Provide the [X, Y] coordinate of the cell's center where the given text is located.  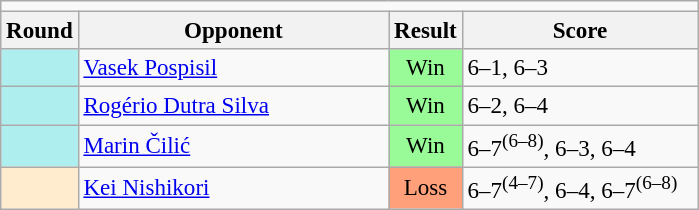
6–1, 6–3 [580, 68]
6–7(4–7), 6–4, 6–7(6–8) [580, 188]
Score [580, 31]
Result [426, 31]
Marin Čilić [234, 146]
Vasek Pospisil [234, 68]
Kei Nishikori [234, 188]
Loss [426, 188]
Opponent [234, 31]
Round [40, 31]
Rogério Dutra Silva [234, 106]
6–2, 6–4 [580, 106]
6–7(6–8), 6–3, 6–4 [580, 146]
